Search for the cell housing the specified text and yield its [X, Y] center coordinate. 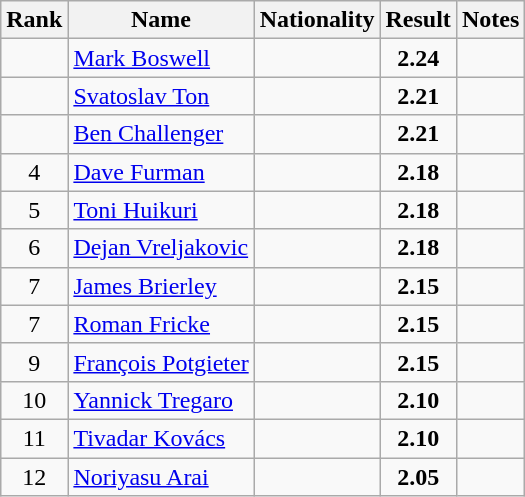
James Brierley [161, 286]
11 [34, 438]
Result [418, 20]
Roman Fricke [161, 324]
Yannick Tregaro [161, 400]
Toni Huikuri [161, 210]
9 [34, 362]
Rank [34, 20]
Tivadar Kovács [161, 438]
Dejan Vreljakovic [161, 248]
12 [34, 477]
Name [161, 20]
4 [34, 172]
Dave Furman [161, 172]
6 [34, 248]
Svatoslav Ton [161, 96]
Nationality [317, 20]
Ben Challenger [161, 134]
Mark Boswell [161, 58]
Noriyasu Arai [161, 477]
2.24 [418, 58]
2.05 [418, 477]
10 [34, 400]
5 [34, 210]
François Potgieter [161, 362]
Notes [490, 20]
